Scan for the cell matching the given text and deliver its (x, y) coordinate at center. 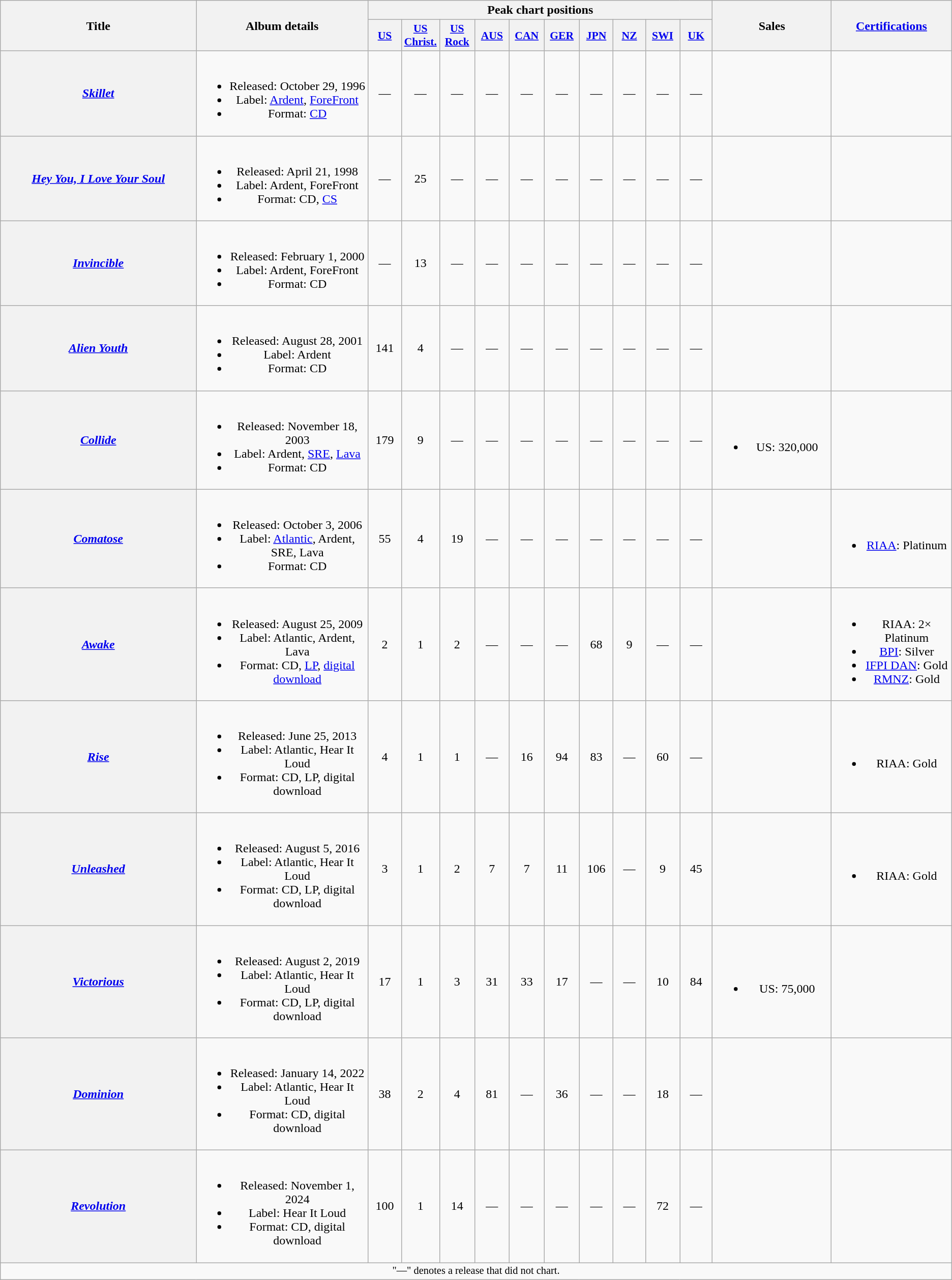
13 (420, 263)
Collide (99, 440)
SWI (662, 36)
Revolution (99, 1206)
Released: August 25, 2009Label: Atlantic, Ardent, LavaFormat: CD, LP, digital download (282, 644)
72 (662, 1206)
Released: November 18, 2003Label: Ardent, SRE, LavaFormat: CD (282, 440)
RIAA: Platinum (892, 539)
Skillet (99, 94)
Released: February 1, 2000Label: Ardent, ForeFrontFormat: CD (282, 263)
US (385, 36)
31 (492, 981)
11 (561, 869)
36 (561, 1094)
84 (696, 981)
Album details (282, 25)
33 (527, 981)
Rise (99, 757)
Unleashed (99, 869)
CAN (527, 36)
60 (662, 757)
RIAA: 2× PlatinumBPI: SilverIFPI DAN: GoldRMNZ: Gold (892, 644)
Released: October 29, 1996Label: Ardent, ForeFrontFormat: CD (282, 94)
Title (99, 25)
Released: August 2, 2019Label: Atlantic, Hear It LoudFormat: CD, LP, digital download (282, 981)
100 (385, 1206)
Released: August 5, 2016Label: Atlantic, Hear It LoudFormat: CD, LP, digital download (282, 869)
179 (385, 440)
Peak chart positions (540, 10)
Invincible (99, 263)
10 (662, 981)
Alien Youth (99, 348)
25 (420, 178)
Released: August 28, 2001Label: ArdentFormat: CD (282, 348)
AUS (492, 36)
Victorious (99, 981)
GER (561, 36)
UK (696, 36)
19 (457, 539)
38 (385, 1094)
NZ (630, 36)
Dominion (99, 1094)
Comatose (99, 539)
45 (696, 869)
US: 75,000 (772, 981)
Released: November 1, 2024Label: Hear It LoudFormat: CD, digital download (282, 1206)
14 (457, 1206)
JPN (596, 36)
55 (385, 539)
Hey You, I Love Your Soul (99, 178)
USChrist. (420, 36)
"—" denotes a release that did not chart. (476, 1271)
68 (596, 644)
Awake (99, 644)
141 (385, 348)
Released: April 21, 1998Label: Ardent, ForeFrontFormat: CD, CS (282, 178)
US: 320,000 (772, 440)
Sales (772, 25)
USRock (457, 36)
83 (596, 757)
Released: October 3, 2006Label: Atlantic, Ardent, SRE, LavaFormat: CD (282, 539)
94 (561, 757)
16 (527, 757)
106 (596, 869)
81 (492, 1094)
Released: January 14, 2022Label: Atlantic, Hear It LoudFormat: CD, digital download (282, 1094)
18 (662, 1094)
Released: June 25, 2013Label: Atlantic, Hear It LoudFormat: CD, LP, digital download (282, 757)
Certifications (892, 25)
